Capture the cell that displays the provided text and extract its [X, Y] central coordinate. 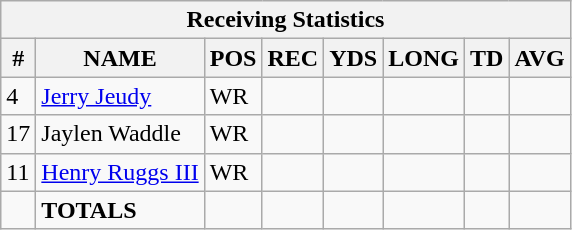
REC [293, 58]
17 [18, 134]
Henry Ruggs III [120, 172]
Jerry Jeudy [120, 96]
YDS [354, 58]
Jaylen Waddle [120, 134]
AVG [540, 58]
NAME [120, 58]
POS [233, 58]
# [18, 58]
Receiving Statistics [286, 20]
11 [18, 172]
TD [487, 58]
TOTALS [120, 210]
4 [18, 96]
LONG [424, 58]
